Pinpoint the cell where the given text exists, returning its [x, y] midpoint coordinate. 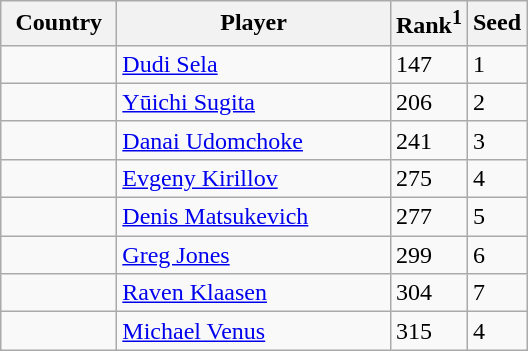
2 [496, 102]
3 [496, 140]
Country [59, 24]
315 [428, 331]
Danai Udomchoke [254, 140]
Greg Jones [254, 255]
Evgeny Kirillov [254, 178]
Dudi Sela [254, 64]
Seed [496, 24]
5 [496, 217]
Rank1 [428, 24]
206 [428, 102]
Denis Matsukevich [254, 217]
299 [428, 255]
1 [496, 64]
Michael Venus [254, 331]
7 [496, 293]
147 [428, 64]
304 [428, 293]
277 [428, 217]
Yūichi Sugita [254, 102]
241 [428, 140]
275 [428, 178]
Raven Klaasen [254, 293]
6 [496, 255]
Player [254, 24]
